Determine the (X, Y) coordinate at the center of the cell enclosing the given text.  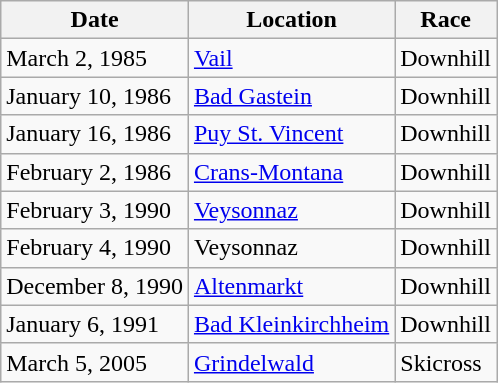
February 4, 1990 (95, 248)
Race (446, 20)
Altenmarkt (291, 286)
February 2, 1986 (95, 172)
Location (291, 20)
Bad Gastein (291, 96)
December 8, 1990 (95, 286)
Crans-Montana (291, 172)
February 3, 1990 (95, 210)
January 6, 1991 (95, 324)
Vail (291, 58)
Date (95, 20)
March 2, 1985 (95, 58)
Skicross (446, 362)
Grindelwald (291, 362)
March 5, 2005 (95, 362)
January 16, 1986 (95, 134)
January 10, 1986 (95, 96)
Bad Kleinkirchheim (291, 324)
Puy St. Vincent (291, 134)
